Extract the [X, Y] coordinate from the center of the cell holding the provided text.  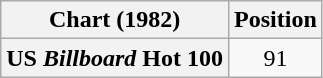
US Billboard Hot 100 [115, 58]
91 [276, 58]
Position [276, 20]
Chart (1982) [115, 20]
